Output the [x, y] coordinate of the center of the cell containing the given text.  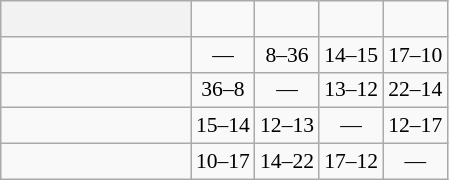
17–10 [415, 55]
10–17 [223, 162]
15–14 [223, 126]
36–8 [223, 90]
12–17 [415, 126]
22–14 [415, 90]
13–12 [351, 90]
8–36 [287, 55]
17–12 [351, 162]
14–15 [351, 55]
14–22 [287, 162]
12–13 [287, 126]
